Detect which cell encompasses the target text, then output its [x, y] center coordinate. 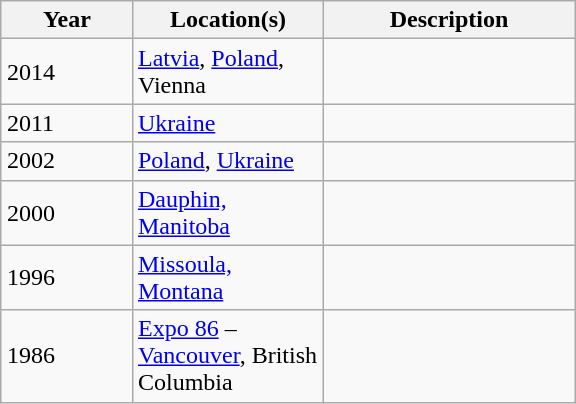
Year [66, 20]
1996 [66, 278]
Poland, Ukraine [228, 161]
Missoula, Montana [228, 278]
1986 [66, 356]
Latvia, Poland, Vienna [228, 72]
Description [450, 20]
Location(s) [228, 20]
2011 [66, 123]
2002 [66, 161]
Expo 86 – Vancouver, British Columbia [228, 356]
2000 [66, 212]
2014 [66, 72]
Dauphin, Manitoba [228, 212]
Ukraine [228, 123]
